Determine the [x, y] coordinate at the center of the cell enclosing the given text.  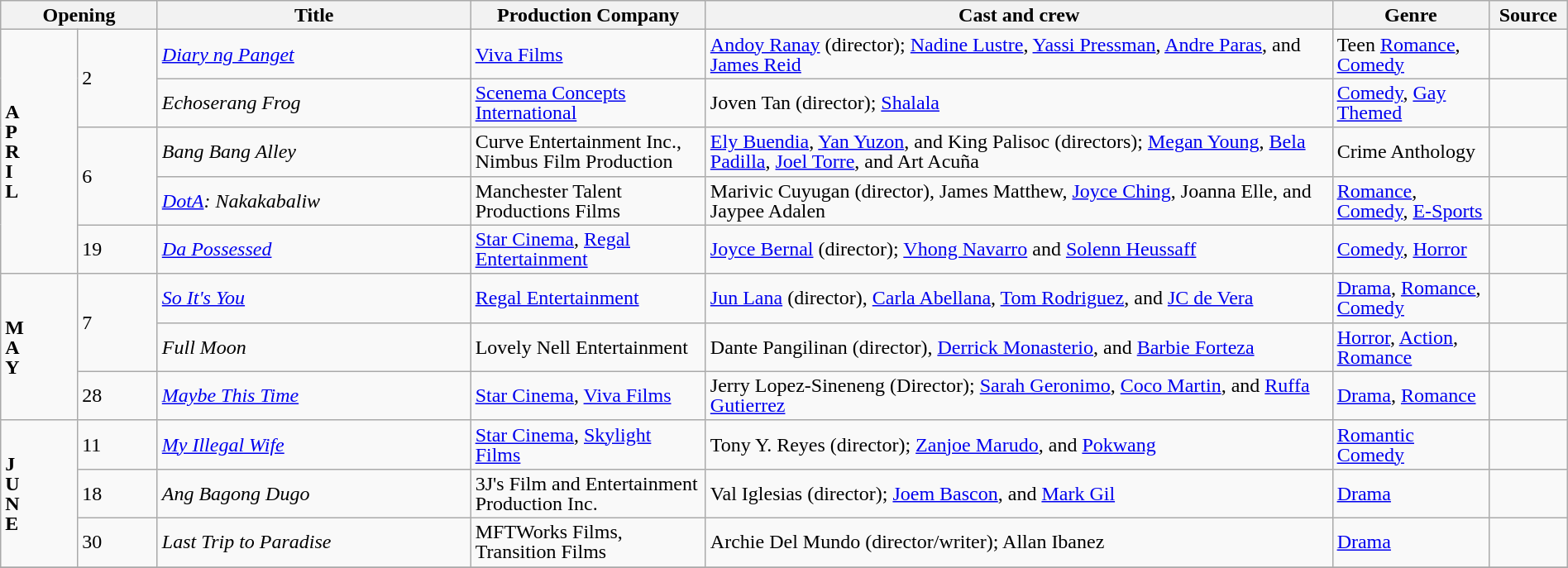
6 [117, 176]
3J's Film and Entertainment Production Inc. [588, 493]
APRIL [40, 152]
Opening [79, 15]
Jerry Lopez-Sineneng (Director); Sarah Geronimo, Coco Martin, and Ruffa Gutierrez [1019, 395]
Curve Entertainment Inc., Nimbus Film Production [588, 152]
Last Trip to Paradise [314, 542]
28 [117, 395]
19 [117, 250]
30 [117, 542]
Cast and crew [1019, 15]
Marivic Cuyugan (director), James Matthew, Joyce Ching, Joanna Elle, and Jaypee Adalen [1019, 200]
Star Cinema, Regal Entertainment [588, 250]
Star Cinema, Skylight Films [588, 445]
Comedy, Horror [1411, 250]
Joyce Bernal (director); Vhong Navarro and Solenn Heussaff [1019, 250]
Tony Y. Reyes (director); Zanjoe Marudo, and Pokwang [1019, 445]
Full Moon [314, 347]
Title [314, 15]
Bang Bang Alley [314, 152]
Drama, Romance, Comedy [1411, 298]
Production Company [588, 15]
My Illegal Wife [314, 445]
7 [117, 322]
So It's You [314, 298]
Drama, Romance [1411, 395]
Horror, Action, Romance [1411, 347]
Diary ng Panget [314, 55]
Source [1528, 15]
DotA: Nakakabaliw [314, 200]
Lovely Nell Entertainment [588, 347]
MAY [40, 347]
Teen Romance, Comedy [1411, 55]
Da Possessed [314, 250]
MFTWorks Films, Transition Films [588, 542]
Regal Entertainment [588, 298]
Ely Buendia, Yan Yuzon, and King Palisoc (directors); Megan Young, Bela Padilla, Joel Torre, and Art Acuña [1019, 152]
Romantic Comedy [1411, 445]
Echoserang Frog [314, 103]
Val Iglesias (director); Joem Bascon, and Mark Gil [1019, 493]
Star Cinema, Viva Films [588, 395]
Manchester Talent Productions Films [588, 200]
Crime Anthology [1411, 152]
Viva Films [588, 55]
Romance, Comedy, E-Sports [1411, 200]
Ang Bagong Dugo [314, 493]
18 [117, 493]
JUNE [40, 493]
Archie Del Mundo (director/writer); Allan Ibanez [1019, 542]
Comedy, Gay Themed [1411, 103]
Scenema Concepts International [588, 103]
11 [117, 445]
Maybe This Time [314, 395]
Genre [1411, 15]
Jun Lana (director), Carla Abellana, Tom Rodriguez, and JC de Vera [1019, 298]
2 [117, 79]
Andoy Ranay (director); Nadine Lustre, Yassi Pressman, Andre Paras, and James Reid [1019, 55]
Dante Pangilinan (director), Derrick Monasterio, and Barbie Forteza [1019, 347]
Joven Tan (director); Shalala [1019, 103]
